Provide the (X, Y) coordinate of the cell's center where the given text is located.  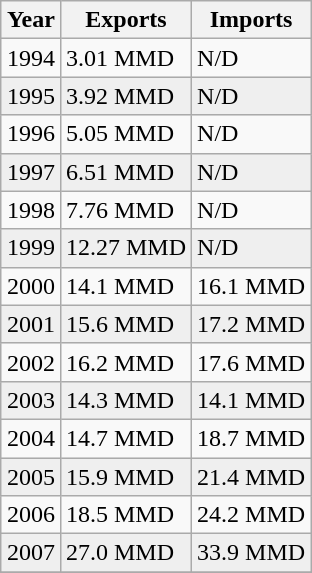
21.4 MMD (252, 477)
2007 (30, 553)
16.1 MMD (252, 286)
2003 (30, 400)
33.9 MMD (252, 553)
6.51 MMD (126, 172)
15.6 MMD (126, 324)
18.7 MMD (252, 438)
2001 (30, 324)
17.6 MMD (252, 362)
2005 (30, 477)
5.05 MMD (126, 134)
1995 (30, 96)
Year (30, 20)
Exports (126, 20)
27.0 MMD (126, 553)
24.2 MMD (252, 515)
2006 (30, 515)
18.5 MMD (126, 515)
12.27 MMD (126, 248)
3.92 MMD (126, 96)
2004 (30, 438)
2000 (30, 286)
14.7 MMD (126, 438)
1996 (30, 134)
Imports (252, 20)
1999 (30, 248)
17.2 MMD (252, 324)
2002 (30, 362)
1994 (30, 58)
16.2 MMD (126, 362)
15.9 MMD (126, 477)
14.3 MMD (126, 400)
7.76 MMD (126, 210)
3.01 MMD (126, 58)
1997 (30, 172)
1998 (30, 210)
